Identify which cell holds the provided text, then report its [X, Y] central coordinate. 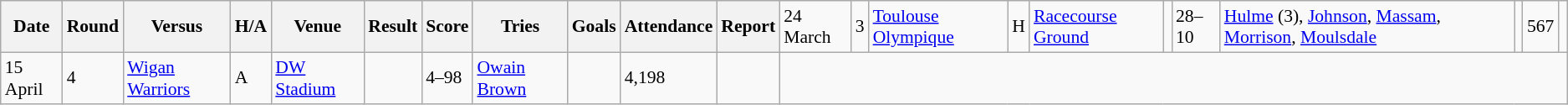
Score [447, 27]
3 [860, 27]
Versus [177, 27]
Round [94, 27]
H [1019, 27]
Attendance [669, 27]
Venue [318, 27]
28–10 [1196, 27]
24 March [815, 27]
567 [1540, 27]
Date [32, 27]
Tries [520, 27]
4,198 [669, 77]
4 [94, 77]
Report [748, 27]
Result [393, 27]
Goals [594, 27]
15 April [32, 77]
Toulouse Olympique [938, 27]
A [251, 77]
4–98 [447, 77]
Racecourse Ground [1096, 27]
Hulme (3), Johnson, Massam, Morrison, Moulsdale [1367, 27]
H/A [251, 27]
Wigan Warriors [177, 77]
DW Stadium [318, 77]
Owain Brown [520, 77]
